Locate the cell with the specified text and output its [X, Y] center coordinate. 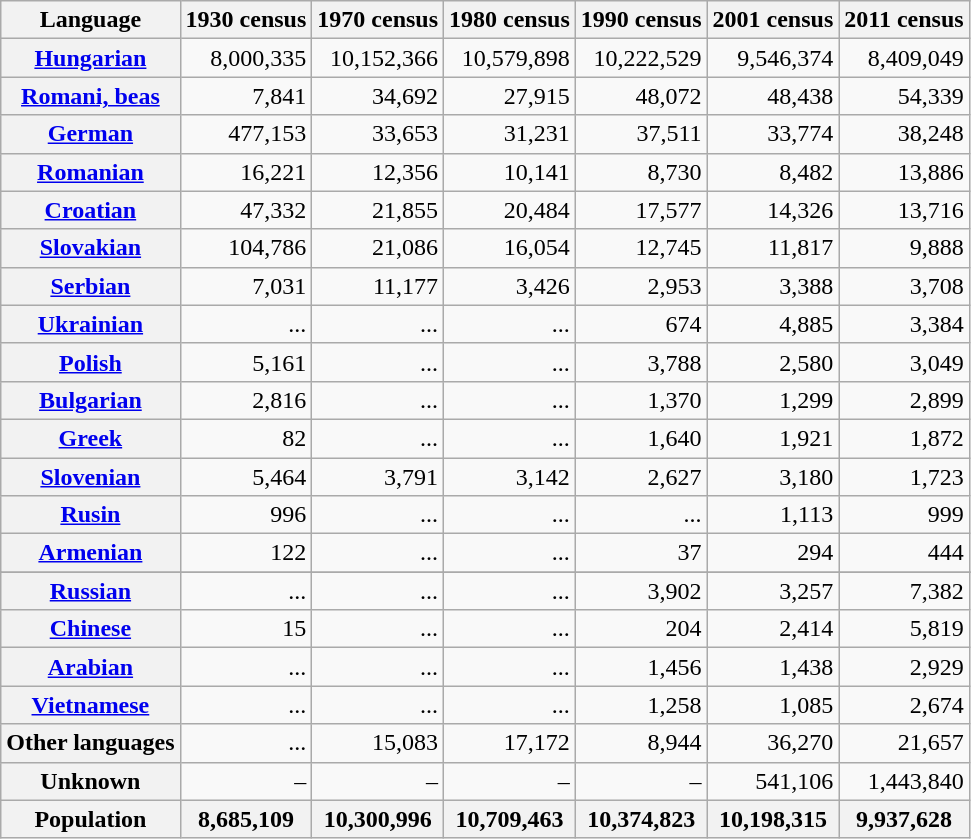
Romani, beas [90, 96]
Greek [90, 438]
1930 census [246, 20]
Rusin [90, 515]
82 [246, 438]
54,339 [904, 96]
3,049 [904, 362]
2,627 [641, 477]
Bulgarian [90, 400]
17,577 [641, 210]
3,180 [773, 477]
36,270 [773, 743]
122 [246, 553]
9,546,374 [773, 58]
37,511 [641, 134]
Romanian [90, 172]
9,937,628 [904, 819]
1,113 [773, 515]
Language [90, 20]
10,141 [510, 172]
10,300,996 [378, 819]
1,258 [641, 705]
7,382 [904, 591]
Chinese [90, 629]
1,370 [641, 400]
204 [641, 629]
8,000,335 [246, 58]
16,054 [510, 248]
2,414 [773, 629]
German [90, 134]
Russian [90, 591]
Vietnamese [90, 705]
13,716 [904, 210]
541,106 [773, 781]
674 [641, 324]
Hungarian [90, 58]
Other languages [90, 743]
3,426 [510, 286]
1,921 [773, 438]
10,222,529 [641, 58]
8,685,109 [246, 819]
13,886 [904, 172]
15 [246, 629]
5,161 [246, 362]
2011 census [904, 20]
1,640 [641, 438]
Armenian [90, 553]
Ukrainian [90, 324]
20,484 [510, 210]
34,692 [378, 96]
33,774 [773, 134]
3,388 [773, 286]
3,142 [510, 477]
15,083 [378, 743]
10,152,366 [378, 58]
12,356 [378, 172]
104,786 [246, 248]
21,855 [378, 210]
444 [904, 553]
16,221 [246, 172]
999 [904, 515]
10,374,823 [641, 819]
5,819 [904, 629]
2,899 [904, 400]
8,482 [773, 172]
Serbian [90, 286]
31,231 [510, 134]
17,172 [510, 743]
7,031 [246, 286]
8,944 [641, 743]
27,915 [510, 96]
1,299 [773, 400]
47,332 [246, 210]
37 [641, 553]
3,708 [904, 286]
1980 census [510, 20]
Arabian [90, 667]
11,177 [378, 286]
12,745 [641, 248]
10,579,898 [510, 58]
3,384 [904, 324]
3,902 [641, 591]
2,929 [904, 667]
7,841 [246, 96]
9,888 [904, 248]
4,885 [773, 324]
477,153 [246, 134]
1,443,840 [904, 781]
48,438 [773, 96]
1970 census [378, 20]
1,872 [904, 438]
11,817 [773, 248]
996 [246, 515]
1,438 [773, 667]
10,709,463 [510, 819]
2,816 [246, 400]
2,674 [904, 705]
3,791 [378, 477]
21,086 [378, 248]
38,248 [904, 134]
Slovenian [90, 477]
Croatian [90, 210]
48,072 [641, 96]
294 [773, 553]
Polish [90, 362]
8,409,049 [904, 58]
5,464 [246, 477]
3,257 [773, 591]
1,456 [641, 667]
8,730 [641, 172]
14,326 [773, 210]
2,580 [773, 362]
3,788 [641, 362]
10,198,315 [773, 819]
2001 census [773, 20]
1990 census [641, 20]
1,085 [773, 705]
33,653 [378, 134]
1,723 [904, 477]
Slovakian [90, 248]
Population [90, 819]
2,953 [641, 286]
Unknown [90, 781]
21,657 [904, 743]
